Detect which cell encompasses the target text, then output its [X, Y] center coordinate. 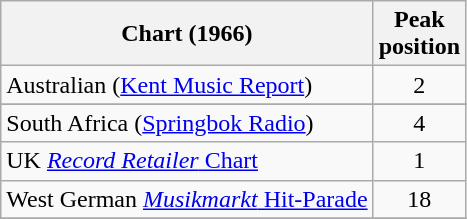
1 [419, 161]
South Africa (Springbok Radio) [187, 123]
Peakposition [419, 34]
West German Musikmarkt Hit-Parade [187, 199]
2 [419, 85]
18 [419, 199]
UK Record Retailer Chart [187, 161]
4 [419, 123]
Chart (1966) [187, 34]
Australian (Kent Music Report) [187, 85]
